Output the [x, y] coordinate of the center of the cell containing the given text.  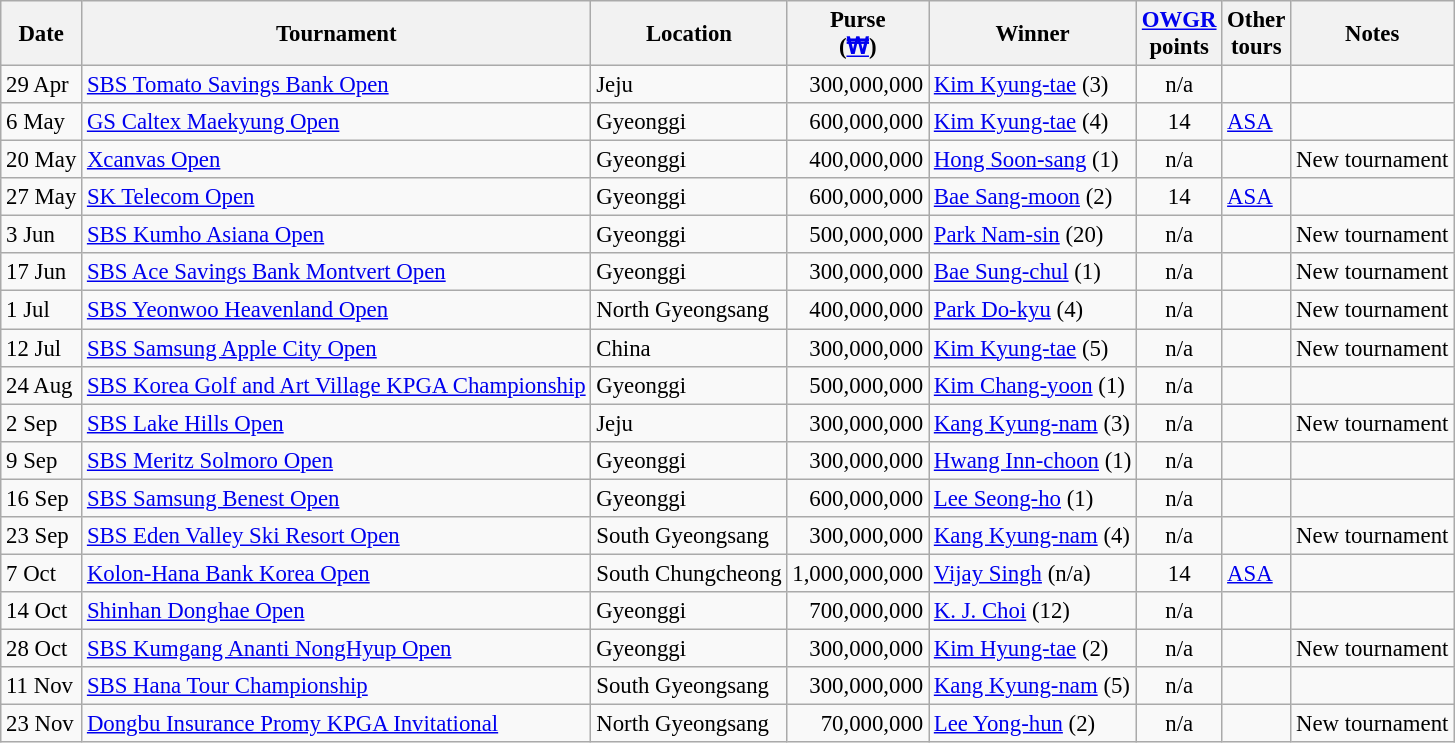
12 Jul [42, 348]
Park Nam-sin (20) [1033, 235]
SK Telecom Open [336, 197]
Kolon-Hana Bank Korea Open [336, 573]
27 May [42, 197]
Hong Soon-sang (1) [1033, 160]
29 Apr [42, 85]
SBS Korea Golf and Art Village KPGA Championship [336, 385]
Xcanvas Open [336, 160]
Lee Yong-hun (2) [1033, 724]
Kang Kyung-nam (5) [1033, 686]
South Chungcheong [689, 573]
23 Sep [42, 536]
Kim Kyung-tae (4) [1033, 122]
Notes [1372, 34]
3 Jun [42, 235]
SBS Hana Tour Championship [336, 686]
7 Oct [42, 573]
SBS Yeonwoo Heavenland Open [336, 310]
20 May [42, 160]
28 Oct [42, 648]
Kang Kyung-nam (4) [1033, 536]
Dongbu Insurance Promy KPGA Invitational [336, 724]
23 Nov [42, 724]
Vijay Singh (n/a) [1033, 573]
Hwang Inn-choon (1) [1033, 460]
16 Sep [42, 498]
SBS Samsung Benest Open [336, 498]
Winner [1033, 34]
Kim Hyung-tae (2) [1033, 648]
Lee Seong-ho (1) [1033, 498]
1,000,000,000 [858, 573]
SBS Meritz Solmoro Open [336, 460]
China [689, 348]
SBS Tomato Savings Bank Open [336, 85]
2 Sep [42, 423]
700,000,000 [858, 611]
SBS Kumho Asiana Open [336, 235]
1 Jul [42, 310]
SBS Ace Savings Bank Montvert Open [336, 273]
OWGRpoints [1180, 34]
Purse(₩) [858, 34]
17 Jun [42, 273]
Park Do-kyu (4) [1033, 310]
SBS Lake Hills Open [336, 423]
K. J. Choi (12) [1033, 611]
Bae Sang-moon (2) [1033, 197]
Kim Kyung-tae (3) [1033, 85]
Kim Chang-yoon (1) [1033, 385]
Date [42, 34]
Othertours [1256, 34]
SBS Samsung Apple City Open [336, 348]
Shinhan Donghae Open [336, 611]
24 Aug [42, 385]
70,000,000 [858, 724]
6 May [42, 122]
Kim Kyung-tae (5) [1033, 348]
SBS Kumgang Ananti NongHyup Open [336, 648]
GS Caltex Maekyung Open [336, 122]
11 Nov [42, 686]
Location [689, 34]
9 Sep [42, 460]
Tournament [336, 34]
Kang Kyung-nam (3) [1033, 423]
14 Oct [42, 611]
Bae Sung-chul (1) [1033, 273]
SBS Eden Valley Ski Resort Open [336, 536]
